Provide the (x, y) coordinate of the cell's center where the given text is located.  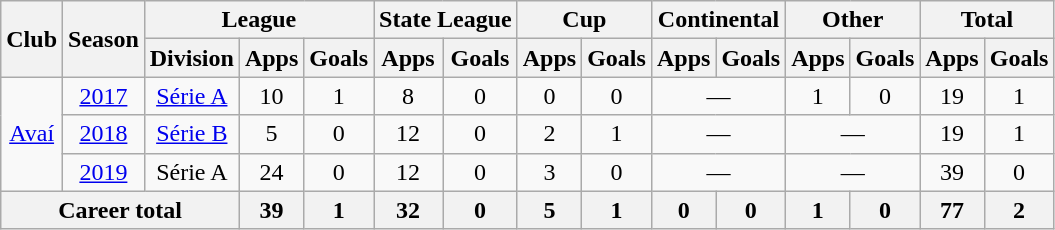
Club (32, 39)
League (258, 20)
Cup (584, 20)
Division (192, 58)
3 (549, 172)
Série B (192, 134)
Career total (120, 210)
24 (271, 172)
Continental (718, 20)
2017 (104, 96)
32 (408, 210)
Total (987, 20)
10 (271, 96)
77 (952, 210)
2018 (104, 134)
Other (853, 20)
Season (104, 39)
2019 (104, 172)
8 (408, 96)
Avaí (32, 134)
State League (446, 20)
